Capture the cell that displays the provided text and extract its (x, y) central coordinate. 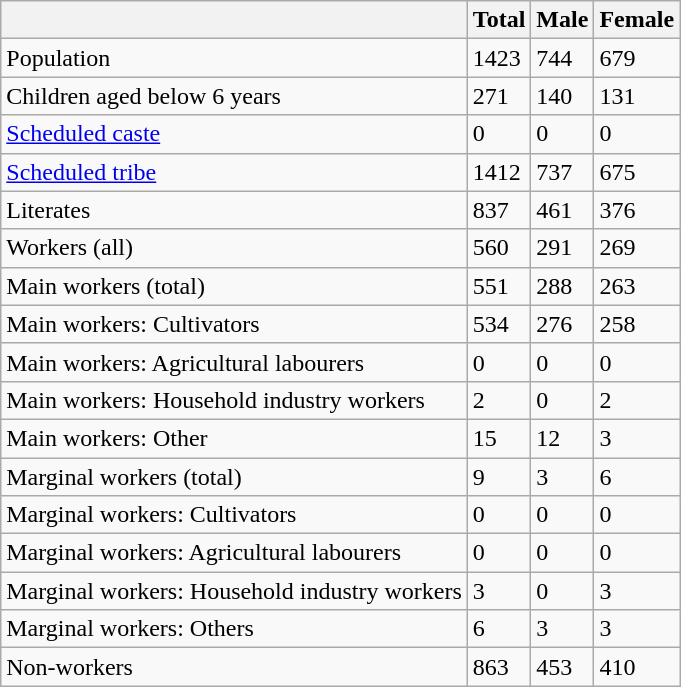
269 (637, 248)
Scheduled tribe (234, 172)
276 (562, 324)
Marginal workers: Agricultural labourers (234, 553)
9 (499, 477)
737 (562, 172)
1423 (499, 58)
288 (562, 286)
Female (637, 20)
837 (499, 210)
Main workers: Household industry workers (234, 400)
Scheduled caste (234, 134)
560 (499, 248)
551 (499, 286)
675 (637, 172)
1412 (499, 172)
534 (499, 324)
Marginal workers: Others (234, 629)
410 (637, 667)
Main workers: Cultivators (234, 324)
Population (234, 58)
Marginal workers: Cultivators (234, 515)
Main workers (total) (234, 286)
291 (562, 248)
Main workers: Other (234, 438)
131 (637, 96)
263 (637, 286)
12 (562, 438)
Main workers: Agricultural labourers (234, 362)
461 (562, 210)
863 (499, 667)
Marginal workers: Household industry workers (234, 591)
15 (499, 438)
Children aged below 6 years (234, 96)
744 (562, 58)
Marginal workers (total) (234, 477)
271 (499, 96)
453 (562, 667)
Non-workers (234, 667)
Literates (234, 210)
Total (499, 20)
679 (637, 58)
140 (562, 96)
376 (637, 210)
258 (637, 324)
Male (562, 20)
Workers (all) (234, 248)
